Output the (X, Y) coordinate of the center of the cell containing the given text.  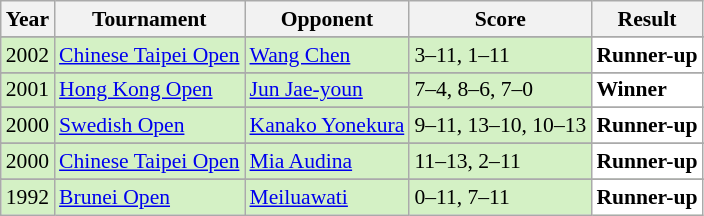
Hong Kong Open (149, 90)
Result (646, 19)
11–13, 2–11 (500, 162)
2001 (28, 90)
Kanako Yonekura (326, 126)
Meiluawati (326, 197)
Opponent (326, 19)
1992 (28, 197)
Tournament (149, 19)
9–11, 13–10, 10–13 (500, 126)
Mia Audina (326, 162)
Brunei Open (149, 197)
0–11, 7–11 (500, 197)
Wang Chen (326, 55)
Year (28, 19)
7–4, 8–6, 7–0 (500, 90)
Jun Jae-youn (326, 90)
2002 (28, 55)
3–11, 1–11 (500, 55)
Swedish Open (149, 126)
Score (500, 19)
Winner (646, 90)
